Determine the [x, y] coordinate at the center of the cell enclosing the given text.  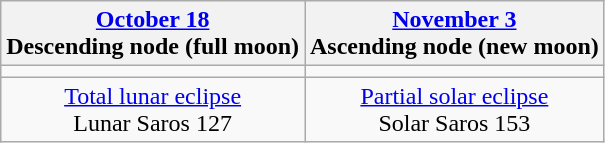
Partial solar eclipseSolar Saros 153 [454, 110]
October 18Descending node (full moon) [153, 34]
Total lunar eclipseLunar Saros 127 [153, 110]
November 3Ascending node (new moon) [454, 34]
